Pinpoint the cell where the given text exists, returning its (x, y) midpoint coordinate. 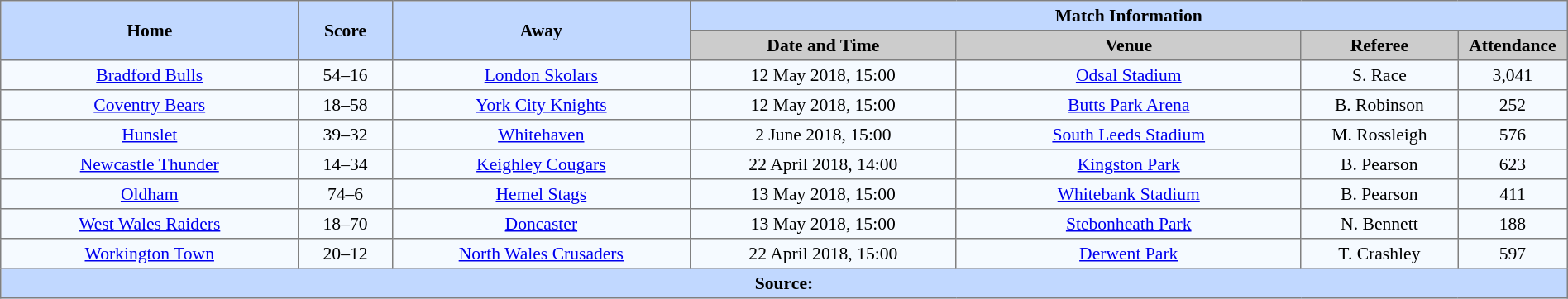
Newcastle Thunder (150, 164)
Derwent Park (1128, 254)
Score (346, 31)
Workington Town (150, 254)
2 June 2018, 15:00 (823, 135)
14–34 (346, 164)
54–16 (346, 75)
20–12 (346, 254)
3,041 (1513, 75)
N. Bennett (1379, 224)
188 (1513, 224)
411 (1513, 194)
York City Knights (541, 105)
Stebonheath Park (1128, 224)
576 (1513, 135)
Hemel Stags (541, 194)
597 (1513, 254)
North Wales Crusaders (541, 254)
22 April 2018, 14:00 (823, 164)
18–58 (346, 105)
Source: (784, 283)
S. Race (1379, 75)
74–6 (346, 194)
22 April 2018, 15:00 (823, 254)
Oldham (150, 194)
M. Rossleigh (1379, 135)
T. Crashley (1379, 254)
39–32 (346, 135)
Keighley Cougars (541, 164)
South Leeds Stadium (1128, 135)
Whitebank Stadium (1128, 194)
Odsal Stadium (1128, 75)
Bradford Bulls (150, 75)
Home (150, 31)
18–70 (346, 224)
West Wales Raiders (150, 224)
Away (541, 31)
Butts Park Arena (1128, 105)
Coventry Bears (150, 105)
London Skolars (541, 75)
252 (1513, 105)
Date and Time (823, 45)
Doncaster (541, 224)
Venue (1128, 45)
623 (1513, 164)
Whitehaven (541, 135)
Match Information (1128, 16)
Hunslet (150, 135)
Attendance (1513, 45)
Referee (1379, 45)
B. Robinson (1379, 105)
Kingston Park (1128, 164)
